Pinpoint the cell where the given text exists, returning its [X, Y] midpoint coordinate. 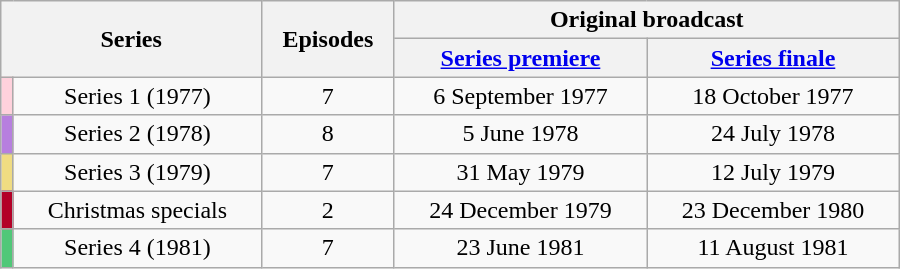
Episodes [328, 39]
12 July 1979 [774, 172]
Series 1 (1977) [137, 96]
2 [328, 210]
11 August 1981 [774, 248]
31 May 1979 [520, 172]
24 July 1978 [774, 134]
24 December 1979 [520, 210]
Original broadcast [646, 20]
Series 4 (1981) [137, 248]
8 [328, 134]
Series finale [774, 58]
23 June 1981 [520, 248]
Christmas specials [137, 210]
5 June 1978 [520, 134]
23 December 1980 [774, 210]
Series 3 (1979) [137, 172]
Series premiere [520, 58]
6 September 1977 [520, 96]
Series [132, 39]
Series 2 (1978) [137, 134]
18 October 1977 [774, 96]
